Output the [x, y] coordinate of the center of the cell containing the given text.  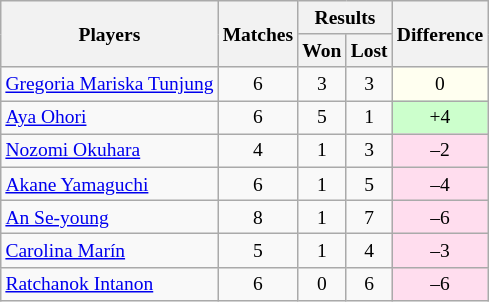
Gregoria Mariska Tunjung [110, 84]
Akane Yamaguchi [110, 184]
Ratchanok Intanon [110, 284]
–3 [440, 250]
Nozomi Okuhara [110, 150]
Difference [440, 34]
–2 [440, 150]
–4 [440, 184]
Matches [258, 34]
8 [258, 216]
An Se-young [110, 216]
Carolina Marín [110, 250]
+4 [440, 118]
Lost [369, 50]
Players [110, 34]
7 [369, 216]
Won [322, 50]
Aya Ohori [110, 118]
Results [345, 18]
